Extract the (x, y) coordinate from the center of the cell holding the provided text.  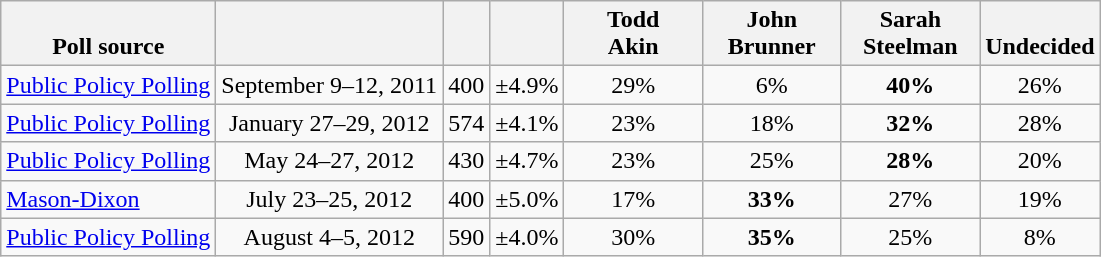
18% (772, 123)
20% (1040, 161)
574 (466, 123)
40% (910, 85)
430 (466, 161)
Poll source (108, 34)
30% (634, 237)
26% (1040, 85)
May 24–27, 2012 (330, 161)
SarahSteelman (910, 34)
590 (466, 237)
27% (910, 199)
±4.7% (527, 161)
±4.9% (527, 85)
±5.0% (527, 199)
8% (1040, 237)
August 4–5, 2012 (330, 237)
±4.0% (527, 237)
±4.1% (527, 123)
JohnBrunner (772, 34)
ToddAkin (634, 34)
September 9–12, 2011 (330, 85)
Undecided (1040, 34)
6% (772, 85)
35% (772, 237)
January 27–29, 2012 (330, 123)
19% (1040, 199)
17% (634, 199)
29% (634, 85)
Mason-Dixon (108, 199)
33% (772, 199)
32% (910, 123)
July 23–25, 2012 (330, 199)
